Return the [x, y] coordinate for the center point of the cell that contains the specified text.  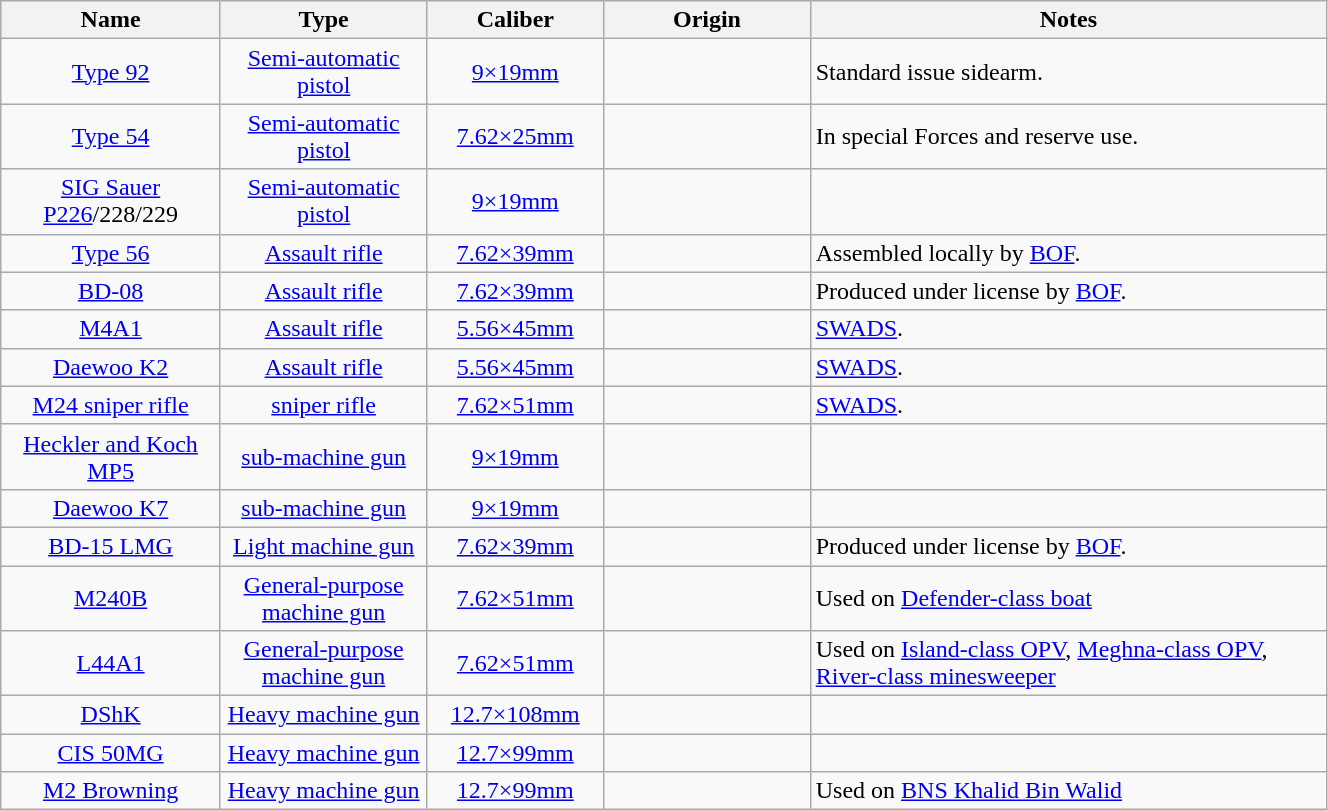
Type 56 [111, 253]
Type 92 [111, 72]
Caliber [516, 20]
Used on BNS Khalid Bin Walid [1068, 791]
Notes [1068, 20]
Used on Island-class OPV, Meghna-class OPV, River-class minesweeper [1068, 664]
Light machine gun [323, 546]
CIS 50MG [111, 753]
Daewoo K7 [111, 508]
In special Forces and reserve use. [1068, 136]
sniper rifle [323, 405]
Used on Defender-class boat [1068, 598]
Type 54 [111, 136]
BD-15 LMG [111, 546]
Standard issue sidearm. [1068, 72]
Type [323, 20]
Heckler and Koch MP5 [111, 456]
M240B [111, 598]
7.62×25mm [516, 136]
Name [111, 20]
Origin [707, 20]
Assembled locally by BOF. [1068, 253]
M2 Browning [111, 791]
SIG Sauer P226/228/229 [111, 202]
BD-08 [111, 291]
M24 sniper rifle [111, 405]
Daewoo K2 [111, 367]
DShK [111, 715]
M4A1 [111, 329]
12.7×108mm [516, 715]
L44A1 [111, 664]
